Provide the (X, Y) coordinate of the cell's center where the given text is located.  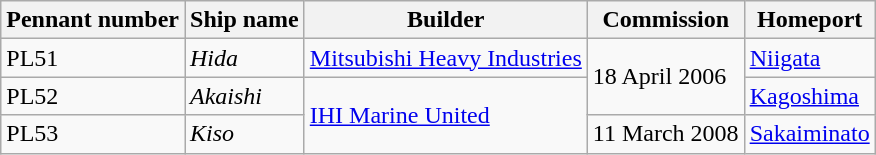
PL53 (93, 134)
18 April 2006 (666, 77)
Kiso (244, 134)
Pennant number (93, 20)
Kagoshima (810, 96)
Mitsubishi Heavy Industries (446, 58)
Akaishi (244, 96)
Niigata (810, 58)
PL52 (93, 96)
IHI Marine United (446, 115)
Sakaiminato (810, 134)
Commission (666, 20)
Hida (244, 58)
Builder (446, 20)
Homeport (810, 20)
PL51 (93, 58)
Ship name (244, 20)
11 March 2008 (666, 134)
